Extract the [x, y] coordinate from the center of the cell holding the provided text.  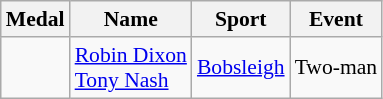
Medal [36, 19]
Sport [241, 19]
Name [131, 19]
Two-man [336, 68]
Bobsleigh [241, 68]
Robin Dixon Tony Nash [131, 68]
Event [336, 19]
